Determine the (X, Y) coordinate at the center of the cell enclosing the given text.  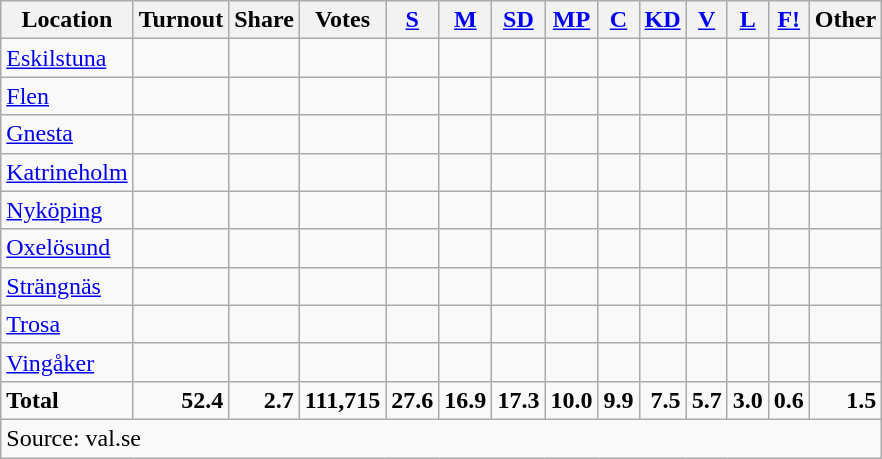
Source: val.se (442, 438)
1.5 (845, 400)
Gnesta (67, 134)
M (466, 20)
Flen (67, 96)
L (748, 20)
2.7 (264, 400)
Total (67, 400)
10.0 (572, 400)
Share (264, 20)
MP (572, 20)
SD (518, 20)
17.3 (518, 400)
16.9 (466, 400)
0.6 (788, 400)
Trosa (67, 324)
7.5 (662, 400)
Vingåker (67, 362)
Oxelösund (67, 248)
S (412, 20)
Votes (342, 20)
Location (67, 20)
Strängnäs (67, 286)
52.4 (181, 400)
Other (845, 20)
Turnout (181, 20)
27.6 (412, 400)
9.9 (618, 400)
111,715 (342, 400)
5.7 (706, 400)
C (618, 20)
Nyköping (67, 210)
F! (788, 20)
V (706, 20)
KD (662, 20)
Katrineholm (67, 172)
3.0 (748, 400)
Eskilstuna (67, 58)
